Scan for the cell matching the given text and deliver its [x, y] coordinate at center. 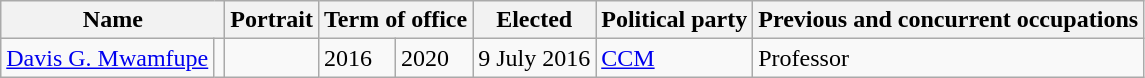
Davis G. Mwamfupe [108, 58]
9 July 2016 [534, 58]
Name [113, 20]
Portrait [272, 20]
CCM [674, 58]
Term of office [396, 20]
Previous and concurrent occupations [948, 20]
2020 [434, 58]
Elected [534, 20]
Political party [674, 20]
Professor [948, 58]
2016 [358, 58]
